Locate the cell with the specified text and output its [X, Y] center coordinate. 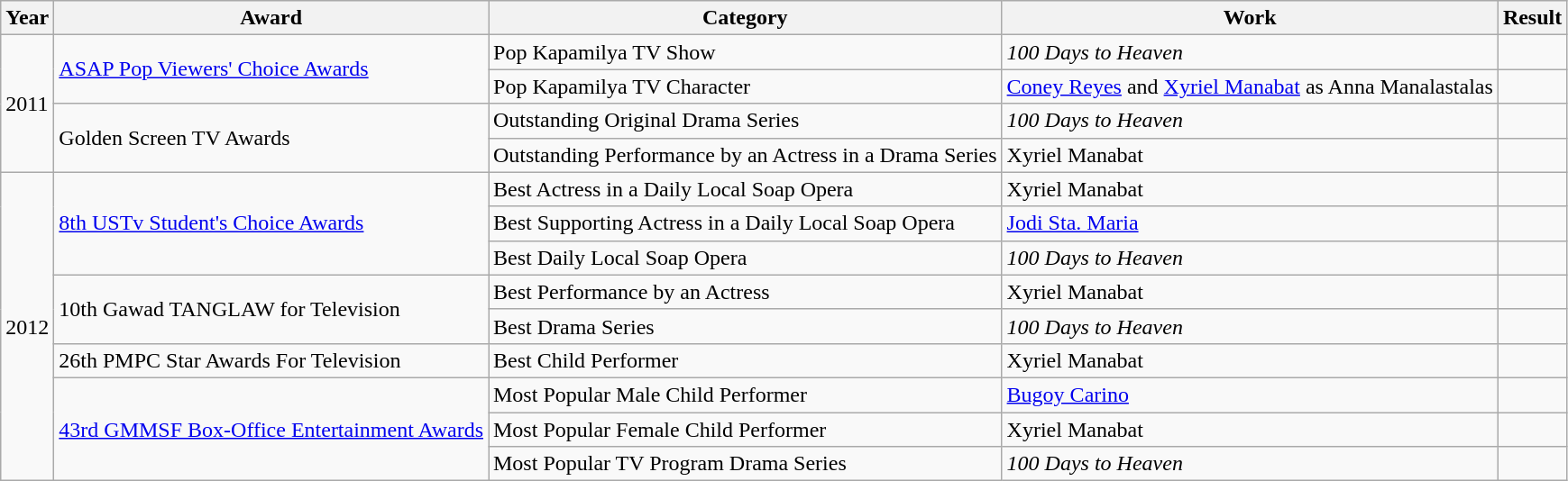
8th USTv Student's Choice Awards [271, 223]
26th PMPC Star Awards For Television [271, 360]
Jodi Sta. Maria [1250, 223]
Best Daily Local Soap Opera [746, 258]
Best Drama Series [746, 326]
10th Gawad TANGLAW for Television [271, 309]
Outstanding Original Drama Series [746, 121]
Outstanding Performance by an Actress in a Drama Series [746, 155]
2012 [27, 326]
Most Popular Male Child Performer [746, 395]
Award [271, 18]
Most Popular TV Program Drama Series [746, 464]
Best Child Performer [746, 360]
Category [746, 18]
43rd GMMSF Box-Office Entertainment Awards [271, 429]
Year [27, 18]
Pop Kapamilya TV Show [746, 52]
ASAP Pop Viewers' Choice Awards [271, 69]
Best Performance by an Actress [746, 292]
Pop Kapamilya TV Character [746, 86]
2011 [27, 104]
Golden Screen TV Awards [271, 138]
Bugoy Carino [1250, 395]
Best Actress in a Daily Local Soap Opera [746, 189]
Coney Reyes and Xyriel Manabat as Anna Manalastalas [1250, 86]
Best Supporting Actress in a Daily Local Soap Opera [746, 223]
Most Popular Female Child Performer [746, 430]
Work [1250, 18]
Result [1532, 18]
